Locate the cell with the specified text and output its [x, y] center coordinate. 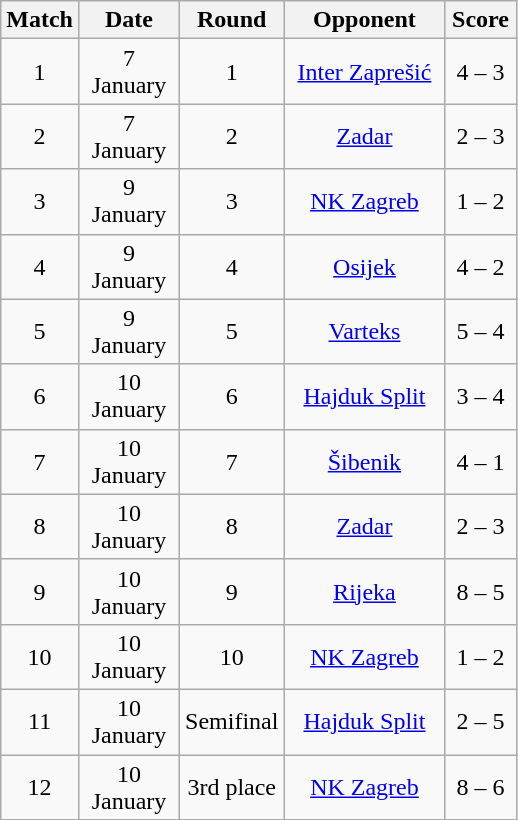
12 [40, 786]
Match [40, 20]
Osijek [364, 266]
Šibenik [364, 462]
2 – 5 [480, 722]
8 – 5 [480, 592]
5 – 4 [480, 332]
11 [40, 722]
Semifinal [232, 722]
3 – 4 [480, 396]
Date [128, 20]
3rd place [232, 786]
4 – 3 [480, 72]
4 – 2 [480, 266]
Rijeka [364, 592]
Varteks [364, 332]
Round [232, 20]
Score [480, 20]
4 – 1 [480, 462]
Inter Zaprešić [364, 72]
Opponent [364, 20]
8 – 6 [480, 786]
